Determine the (x, y) coordinate at the center of the cell enclosing the given text.  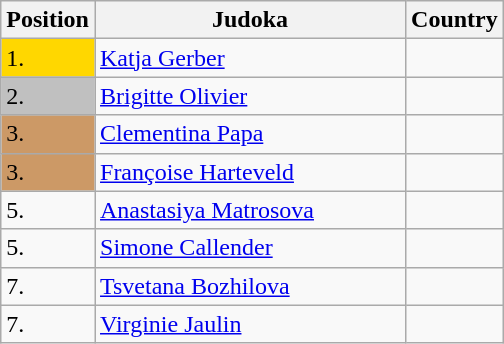
Virginie Jaulin (250, 324)
2. (48, 96)
Country (455, 20)
Simone Callender (250, 248)
Françoise Harteveld (250, 172)
Judoka (250, 20)
Katja Gerber (250, 58)
Position (48, 20)
Clementina Papa (250, 134)
Tsvetana Bozhilova (250, 286)
Anastasiya Matrosova (250, 210)
Brigitte Olivier (250, 96)
1. (48, 58)
